Locate the cell with the specified text and output its (x, y) center coordinate. 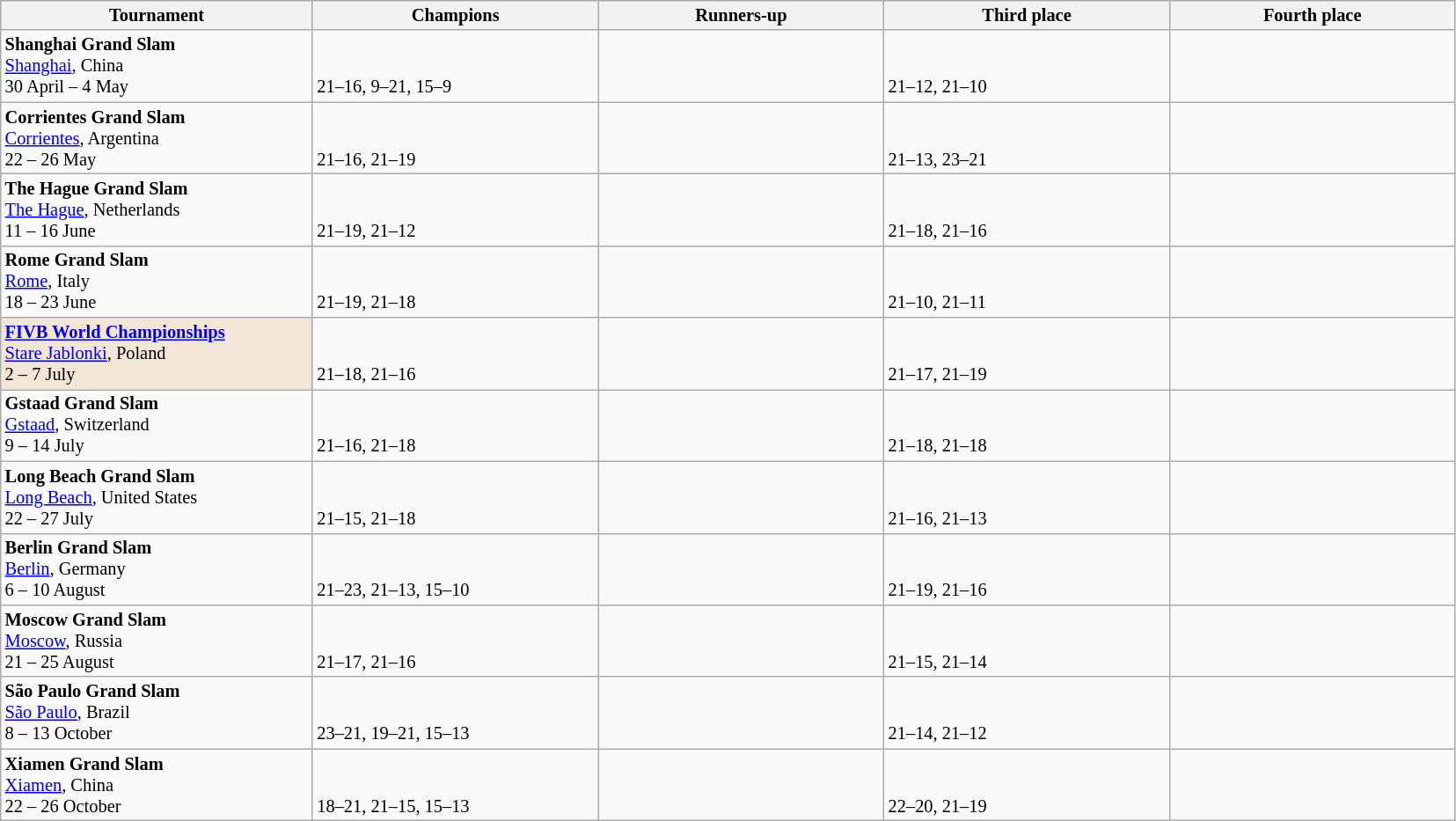
21–15, 21–14 (1028, 641)
21–17, 21–16 (456, 641)
Corrientes Grand SlamCorrientes, Argentina22 – 26 May (157, 138)
21–13, 23–21 (1028, 138)
Xiamen Grand SlamXiamen, China22 – 26 October (157, 785)
22–20, 21–19 (1028, 785)
21–17, 21–19 (1028, 354)
21–10, 21–11 (1028, 282)
21–23, 21–13, 15–10 (456, 569)
21–19, 21–18 (456, 282)
The Hague Grand SlamThe Hague, Netherlands11 – 16 June (157, 209)
21–18, 21–18 (1028, 425)
23–21, 19–21, 15–13 (456, 713)
Champions (456, 15)
21–16, 21–18 (456, 425)
FIVB World ChampionshipsStare Jablonki, Poland2 – 7 July (157, 354)
Berlin Grand SlamBerlin, Germany6 – 10 August (157, 569)
Long Beach Grand SlamLong Beach, United States22 – 27 July (157, 497)
Gstaad Grand SlamGstaad, Switzerland9 – 14 July (157, 425)
21–14, 21–12 (1028, 713)
Third place (1028, 15)
21–16, 21–13 (1028, 497)
Rome Grand SlamRome, Italy18 – 23 June (157, 282)
18–21, 21–15, 15–13 (456, 785)
Fourth place (1313, 15)
Runners-up (741, 15)
São Paulo Grand SlamSão Paulo, Brazil8 – 13 October (157, 713)
21–19, 21–12 (456, 209)
21–16, 9–21, 15–9 (456, 66)
21–19, 21–16 (1028, 569)
21–16, 21–19 (456, 138)
Shanghai Grand SlamShanghai, China30 April – 4 May (157, 66)
Moscow Grand SlamMoscow, Russia21 – 25 August (157, 641)
21–12, 21–10 (1028, 66)
Tournament (157, 15)
21–15, 21–18 (456, 497)
